For the text-containing cell, return its midpoint in [X, Y] coordinate format. 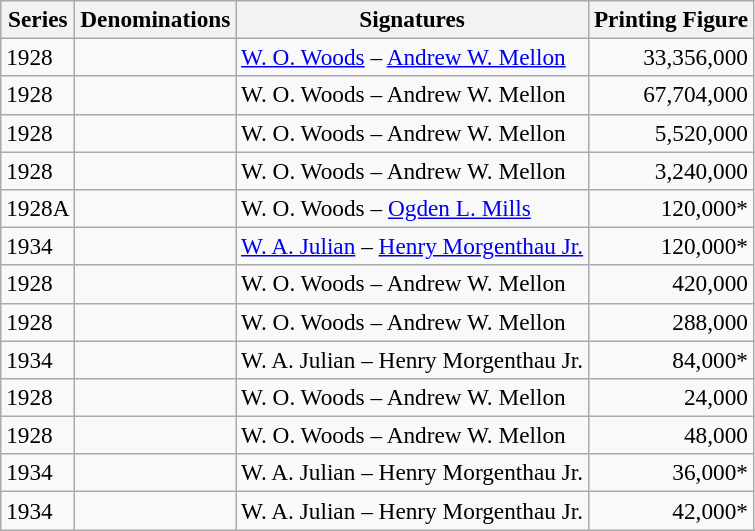
Series [38, 19]
1928A [38, 208]
36,000* [670, 473]
Signatures [412, 19]
Denominations [156, 19]
33,356,000 [670, 57]
24,000 [670, 397]
48,000 [670, 435]
42,000* [670, 510]
3,240,000 [670, 170]
Printing Figure [670, 19]
W. O. Woods – Ogden L. Mills [412, 208]
5,520,000 [670, 133]
288,000 [670, 322]
67,704,000 [670, 95]
420,000 [670, 284]
84,000* [670, 359]
